Extract the [X, Y] coordinate from the center of the cell holding the provided text.  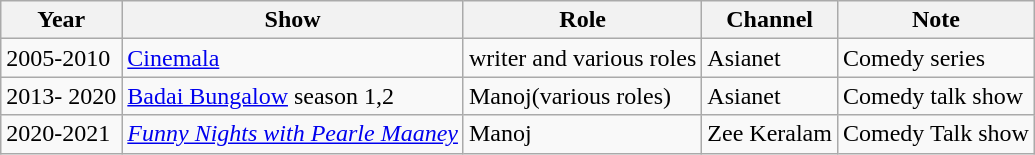
Comedy Talk show [936, 134]
2005-2010 [62, 58]
Manoj(various roles) [582, 96]
Cinemala [293, 58]
Channel [770, 20]
Show [293, 20]
Comedy talk show [936, 96]
Note [936, 20]
Role [582, 20]
Zee Keralam [770, 134]
Funny Nights with Pearle Maaney [293, 134]
2013- 2020 [62, 96]
writer and various roles [582, 58]
Year [62, 20]
2020-2021 [62, 134]
Badai Bungalow season 1,2 [293, 96]
Comedy series [936, 58]
Manoj [582, 134]
